Return the (x, y) coordinate for the center point of the cell that contains the specified text.  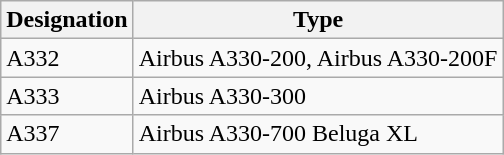
A333 (67, 96)
Airbus A330-700 Beluga XL (318, 134)
Airbus A330-300 (318, 96)
Airbus A330-200, Airbus A330-200F (318, 58)
A337 (67, 134)
Designation (67, 20)
A332 (67, 58)
Type (318, 20)
